Search for the cell housing the specified text and yield its [X, Y] center coordinate. 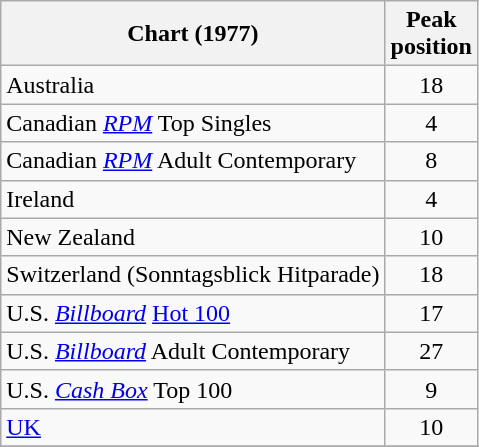
New Zealand [193, 237]
8 [431, 161]
Australia [193, 85]
Canadian RPM Top Singles [193, 123]
U.S. Cash Box Top 100 [193, 389]
UK [193, 427]
Switzerland (Sonntagsblick Hitparade) [193, 275]
27 [431, 351]
Ireland [193, 199]
Peakposition [431, 34]
17 [431, 313]
Chart (1977) [193, 34]
U.S. Billboard Hot 100 [193, 313]
U.S. Billboard Adult Contemporary [193, 351]
Canadian RPM Adult Contemporary [193, 161]
9 [431, 389]
